Extract the (X, Y) coordinate from the center of the cell holding the provided text.  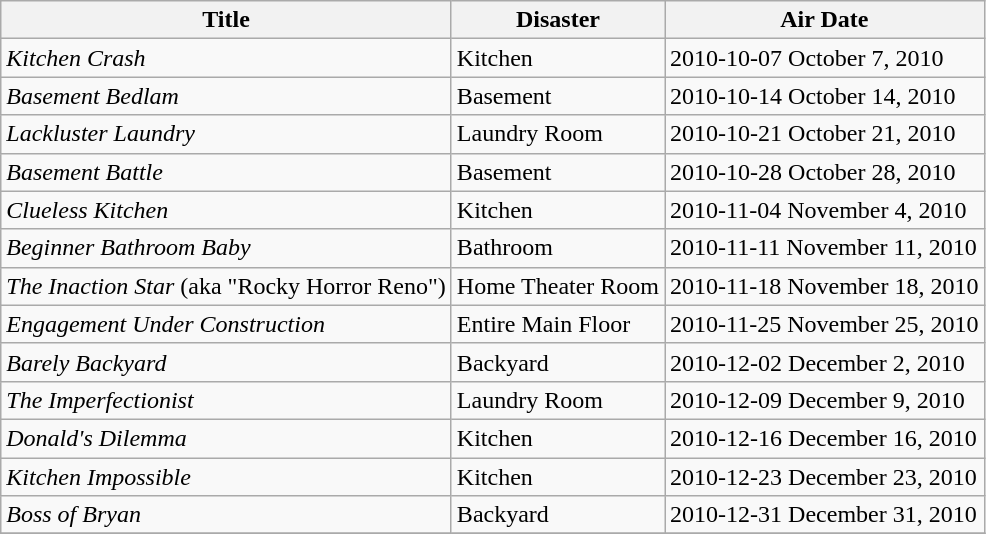
Barely Backyard (226, 362)
2010-10-07 October 7, 2010 (824, 58)
2010-12-02 December 2, 2010 (824, 362)
2010-11-25 November 25, 2010 (824, 324)
Engagement Under Construction (226, 324)
2010-11-04 November 4, 2010 (824, 210)
Basement Bedlam (226, 96)
Title (226, 20)
2010-12-16 December 16, 2010 (824, 438)
Lackluster Laundry (226, 134)
Bathroom (558, 248)
2010-10-14 October 14, 2010 (824, 96)
2010-12-23 December 23, 2010 (824, 477)
Entire Main Floor (558, 324)
Beginner Bathroom Baby (226, 248)
Donald's Dilemma (226, 438)
Air Date (824, 20)
Kitchen Crash (226, 58)
Kitchen Impossible (226, 477)
The Imperfectionist (226, 400)
2010-11-18 November 18, 2010 (824, 286)
2010-11-11 November 11, 2010 (824, 248)
Home Theater Room (558, 286)
2010-12-09 December 9, 2010 (824, 400)
Disaster (558, 20)
2010-12-31 December 31, 2010 (824, 515)
The Inaction Star (aka "Rocky Horror Reno") (226, 286)
Clueless Kitchen (226, 210)
2010-10-28 October 28, 2010 (824, 172)
2010-10-21 October 21, 2010 (824, 134)
Boss of Bryan (226, 515)
Basement Battle (226, 172)
